Capture the cell that displays the provided text and extract its [X, Y] central coordinate. 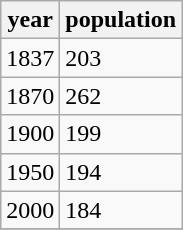
2000 [30, 210]
1900 [30, 134]
1870 [30, 96]
262 [121, 96]
203 [121, 58]
year [30, 20]
population [121, 20]
184 [121, 210]
194 [121, 172]
1950 [30, 172]
1837 [30, 58]
199 [121, 134]
